Pinpoint the cell where the given text exists, returning its [X, Y] midpoint coordinate. 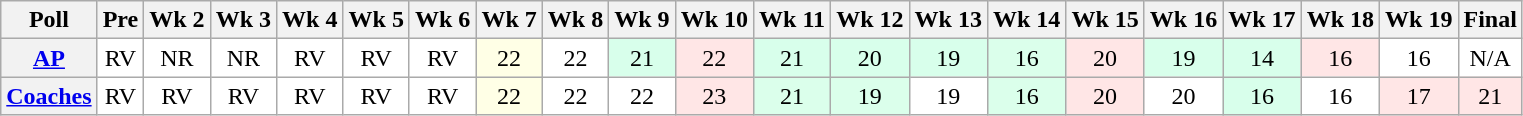
Wk 12 [870, 20]
Pre [120, 20]
Final [1490, 20]
Coaches [49, 96]
Wk 9 [642, 20]
N/A [1490, 58]
Poll [49, 20]
Wk 15 [1105, 20]
Wk 19 [1419, 20]
Wk 13 [948, 20]
Wk 11 [792, 20]
Wk 8 [575, 20]
Wk 14 [1026, 20]
Wk 3 [243, 20]
Wk 6 [442, 20]
Wk 17 [1262, 20]
Wk 10 [714, 20]
Wk 18 [1340, 20]
Wk 16 [1183, 20]
Wk 4 [310, 20]
Wk 7 [509, 20]
AP [49, 58]
Wk 5 [376, 20]
23 [714, 96]
14 [1262, 58]
17 [1419, 96]
Wk 2 [177, 20]
